Pinpoint the cell where the given text exists, returning its (X, Y) midpoint coordinate. 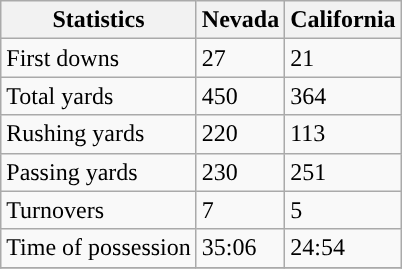
24:54 (343, 248)
364 (343, 96)
220 (240, 134)
5 (343, 210)
251 (343, 172)
21 (343, 58)
230 (240, 172)
Turnovers (99, 210)
450 (240, 96)
35:06 (240, 248)
Rushing yards (99, 134)
7 (240, 210)
113 (343, 134)
Total yards (99, 96)
Time of possession (99, 248)
Passing yards (99, 172)
California (343, 20)
Statistics (99, 20)
Nevada (240, 20)
First downs (99, 58)
27 (240, 58)
